Determine the [x, y] coordinate at the center of the cell enclosing the given text.  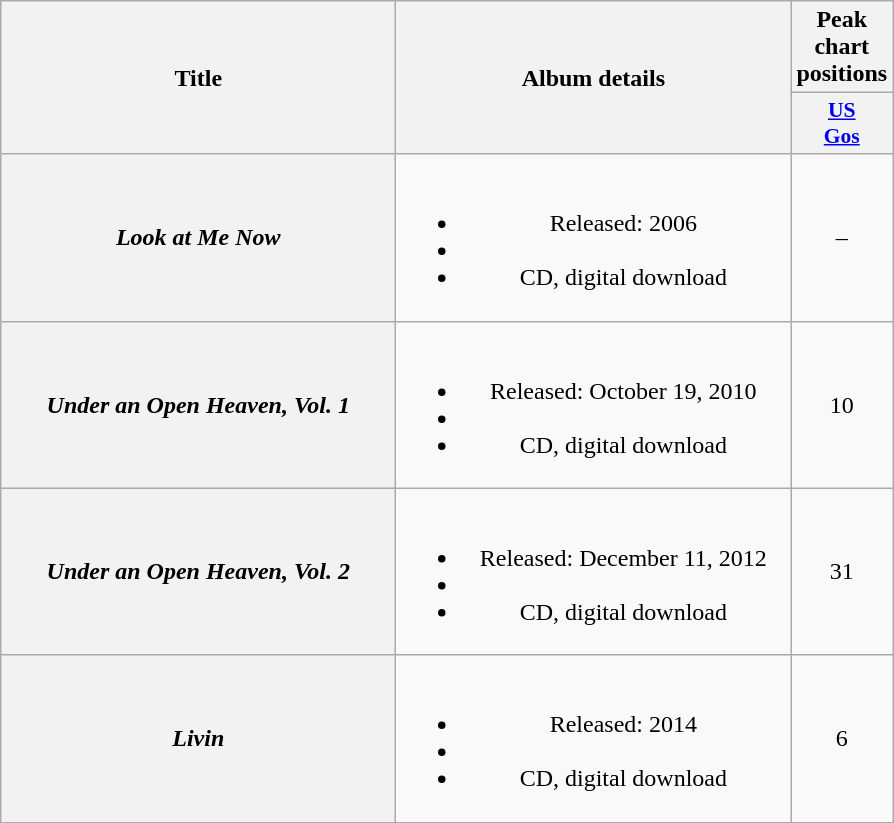
Under an Open Heaven, Vol. 1 [198, 404]
USGos [842, 124]
Under an Open Heaven, Vol. 2 [198, 572]
6 [842, 738]
Title [198, 78]
Album details [594, 78]
Released: December 11, 2012CD, digital download [594, 572]
31 [842, 572]
Released: 2014CD, digital download [594, 738]
– [842, 238]
Look at Me Now [198, 238]
Livin [198, 738]
Released: October 19, 2010CD, digital download [594, 404]
10 [842, 404]
Released: 2006CD, digital download [594, 238]
Peak chart positions [842, 47]
